Determine the (x, y) coordinate at the center of the cell enclosing the given text.  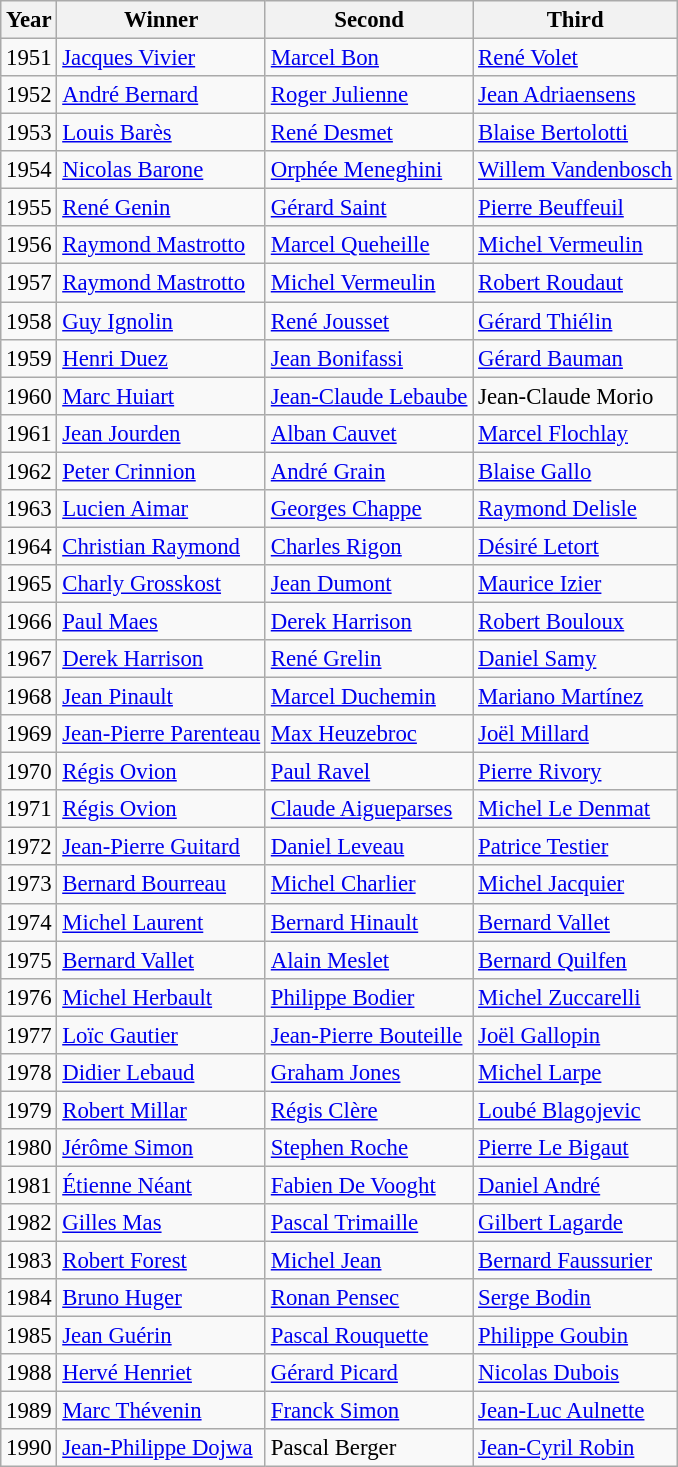
1964 (29, 546)
Jean-Pierre Parenteau (162, 734)
Jean Bonifassi (368, 358)
Jean-Claude Lebaube (368, 396)
Bernard Bourreau (162, 885)
1961 (29, 433)
Jean Dumont (368, 584)
1973 (29, 885)
1970 (29, 772)
Guy Ignolin (162, 321)
1979 (29, 1110)
Paul Maes (162, 621)
Third (576, 20)
Jean-Pierre Guitard (162, 847)
1957 (29, 283)
Jean-Claude Morio (576, 396)
Philippe Goubin (576, 1336)
Jean Jourden (162, 433)
André Bernard (162, 95)
1988 (29, 1373)
Michel Charlier (368, 885)
Didier Lebaud (162, 1073)
1959 (29, 358)
Marcel Queheille (368, 245)
Gérard Thiélin (576, 321)
Daniel André (576, 1185)
Christian Raymond (162, 546)
Blaise Bertolotti (576, 133)
René Genin (162, 208)
Michel Jacquier (576, 885)
Charles Rigon (368, 546)
Peter Crinnion (162, 471)
Gérard Bauman (576, 358)
Michel Larpe (576, 1073)
Bernard Quilfen (576, 960)
Alban Cauvet (368, 433)
Philippe Bodier (368, 997)
1952 (29, 95)
1980 (29, 1148)
Graham Jones (368, 1073)
1956 (29, 245)
1981 (29, 1185)
Pierre Rivory (576, 772)
Alain Meslet (368, 960)
1972 (29, 847)
Paul Ravel (368, 772)
Year (29, 20)
1976 (29, 997)
Michel Le Denmat (576, 809)
1984 (29, 1298)
Bernard Hinault (368, 922)
1963 (29, 509)
Daniel Leveau (368, 847)
Mariano Martínez (576, 697)
Gilles Mas (162, 1223)
1954 (29, 170)
René Volet (576, 58)
1965 (29, 584)
Pierre Beuffeuil (576, 208)
1968 (29, 697)
Second (368, 20)
1967 (29, 659)
Patrice Testier (576, 847)
Jean Adriaensens (576, 95)
1958 (29, 321)
1978 (29, 1073)
Georges Chappe (368, 509)
Max Heuzebroc (368, 734)
Michel Laurent (162, 922)
1985 (29, 1336)
1966 (29, 621)
1982 (29, 1223)
Raymond Delisle (576, 509)
Désiré Letort (576, 546)
Loubé Blagojevic (576, 1110)
Pascal Rouquette (368, 1336)
Stephen Roche (368, 1148)
1953 (29, 133)
1975 (29, 960)
Bruno Huger (162, 1298)
Claude Aigueparses (368, 809)
Maurice Izier (576, 584)
René Desmet (368, 133)
Hervé Henriet (162, 1373)
Jean-Pierre Bouteille (368, 1035)
1989 (29, 1411)
Jean-Luc Aulnette (576, 1411)
1977 (29, 1035)
Michel Jean (368, 1261)
Gérard Picard (368, 1373)
Marc Huiart (162, 396)
Marcel Flochlay (576, 433)
Robert Roudaut (576, 283)
Willem Vandenbosch (576, 170)
Michel Zuccarelli (576, 997)
Marcel Duchemin (368, 697)
Pierre Le Bigaut (576, 1148)
Roger Julienne (368, 95)
Joël Millard (576, 734)
Gilbert Lagarde (576, 1223)
Michel Herbault (162, 997)
Serge Bodin (576, 1298)
Marcel Bon (368, 58)
Charly Grosskost (162, 584)
René Grelin (368, 659)
1960 (29, 396)
Fabien De Vooght (368, 1185)
Louis Barès (162, 133)
Loïc Gautier (162, 1035)
Robert Bouloux (576, 621)
Ronan Pensec (368, 1298)
Robert Millar (162, 1110)
Winner (162, 20)
Régis Clère (368, 1110)
Franck Simon (368, 1411)
Jean Pinault (162, 697)
Pascal Trimaille (368, 1223)
Jacques Vivier (162, 58)
1971 (29, 809)
Gérard Saint (368, 208)
Jérôme Simon (162, 1148)
Robert Forest (162, 1261)
1951 (29, 58)
1974 (29, 922)
Nicolas Barone (162, 170)
Blaise Gallo (576, 471)
Étienne Néant (162, 1185)
1955 (29, 208)
Bernard Faussurier (576, 1261)
André Grain (368, 471)
Jean Guérin (162, 1336)
Daniel Samy (576, 659)
Henri Duez (162, 358)
Orphée Meneghini (368, 170)
Joël Gallopin (576, 1035)
Lucien Aimar (162, 509)
René Jousset (368, 321)
1969 (29, 734)
Marc Thévenin (162, 1411)
1962 (29, 471)
Nicolas Dubois (576, 1373)
1983 (29, 1261)
